Detect which cell encompasses the target text, then output its (x, y) center coordinate. 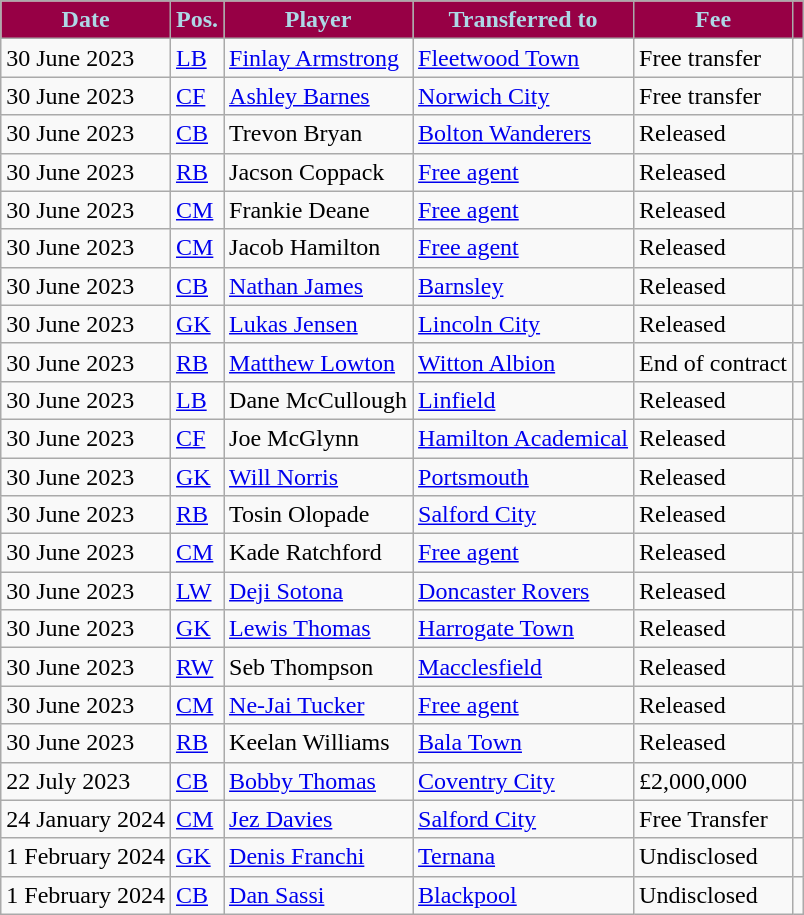
Macclesfield (524, 667)
Bobby Thomas (318, 781)
Dan Sassi (318, 895)
Finlay Armstrong (318, 58)
Deji Sotona (318, 591)
Player (318, 20)
Ternana (524, 857)
Pos. (196, 20)
LW (196, 591)
Coventry City (524, 781)
Matthew Lowton (318, 362)
Fleetwood Town (524, 58)
Bolton Wanderers (524, 134)
Linfield (524, 400)
Norwich City (524, 96)
Will Norris (318, 477)
Joe McGlynn (318, 438)
Trevon Bryan (318, 134)
Dane McCullough (318, 400)
Transferred to (524, 20)
Barnsley (524, 286)
Lincoln City (524, 324)
Seb Thompson (318, 667)
Fee (714, 20)
Portsmouth (524, 477)
£2,000,000 (714, 781)
Nathan James (318, 286)
Ashley Barnes (318, 96)
Witton Albion (524, 362)
Tosin Olopade (318, 515)
24 January 2024 (86, 819)
Harrogate Town (524, 629)
22 July 2023 (86, 781)
Jacson Coppack (318, 172)
Bala Town (524, 743)
Free Transfer (714, 819)
Date (86, 20)
Lukas Jensen (318, 324)
Lewis Thomas (318, 629)
Hamilton Academical (524, 438)
Keelan Williams (318, 743)
Jez Davies (318, 819)
Blackpool (524, 895)
Doncaster Rovers (524, 591)
Kade Ratchford (318, 553)
RW (196, 667)
Jacob Hamilton (318, 248)
Frankie Deane (318, 210)
Denis Franchi (318, 857)
Ne-Jai Tucker (318, 705)
End of contract (714, 362)
